Return the (x, y) coordinate for the center point of the cell that contains the specified text.  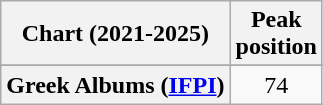
Peakposition (276, 34)
74 (276, 85)
Chart (2021-2025) (116, 34)
Greek Albums (IFPI) (116, 85)
